Capture the cell that displays the provided text and extract its (x, y) central coordinate. 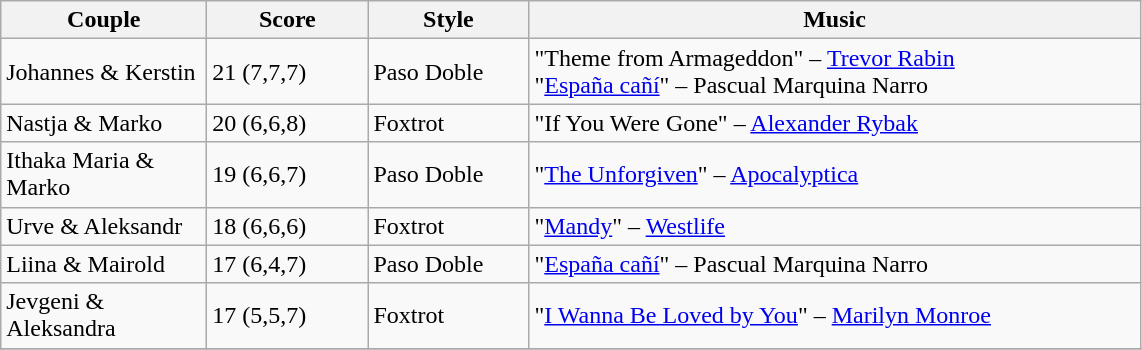
19 (6,6,7) (288, 174)
"If You Were Gone" – Alexander Rybak (834, 123)
18 (6,6,6) (288, 226)
17 (6,4,7) (288, 264)
17 (5,5,7) (288, 316)
Nastja & Marko (104, 123)
20 (6,6,8) (288, 123)
Johannes & Kerstin (104, 72)
"Mandy" – Westlife (834, 226)
"The Unforgiven" – Apocalyptica (834, 174)
Urve & Aleksandr (104, 226)
Score (288, 20)
Liina & Mairold (104, 264)
"I Wanna Be Loved by You" – Marilyn Monroe (834, 316)
Style (448, 20)
Music (834, 20)
Jevgeni & Aleksandra (104, 316)
Couple (104, 20)
21 (7,7,7) (288, 72)
"España cañí" – Pascual Marquina Narro (834, 264)
"Theme from Armageddon" – Trevor Rabin"España cañí" – Pascual Marquina Narro (834, 72)
Ithaka Maria & Marko (104, 174)
